Determine the [X, Y] coordinate at the center of the cell enclosing the given text.  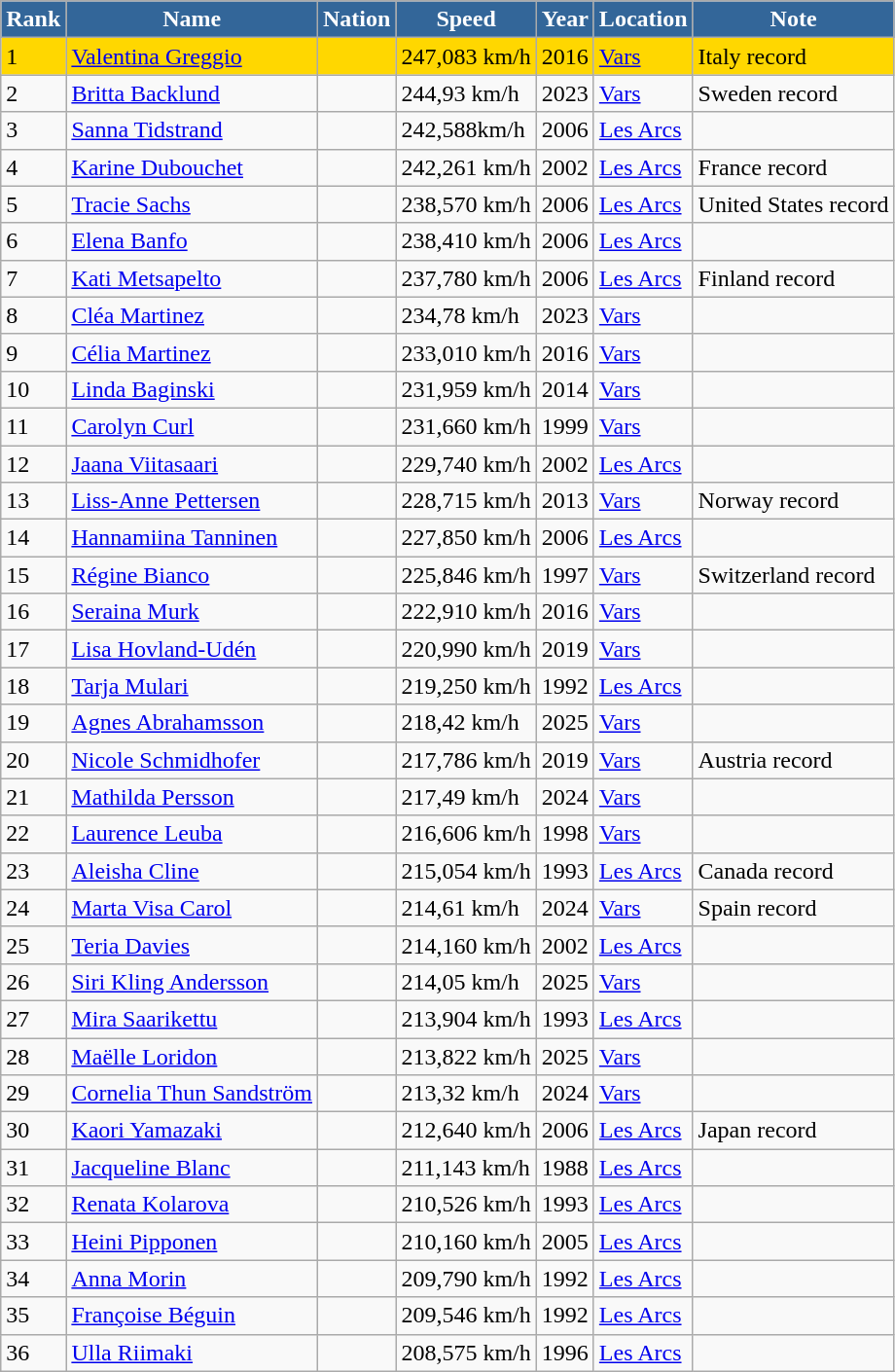
238,570 km/h [466, 204]
Marta Visa Carol [193, 908]
35 [33, 1316]
10 [33, 389]
242,588km/h [466, 130]
11 [33, 426]
12 [33, 464]
28 [33, 1056]
Cléa Martinez [193, 315]
Agnes Abrahamsson [193, 723]
Karine Dubouchet [193, 167]
Sanna Tidstrand [193, 130]
Kaori Yamazaki [193, 1131]
Aleisha Cline [193, 871]
Elena Banfo [193, 241]
34 [33, 1279]
Location [643, 19]
229,740 km/h [466, 464]
Jacqueline Blanc [193, 1168]
211,143 km/h [466, 1168]
228,715 km/h [466, 501]
Tarja Mulari [193, 686]
242,261 km/h [466, 167]
210,160 km/h [466, 1242]
208,575 km/h [466, 1353]
214,160 km/h [466, 945]
218,42 km/h [466, 723]
Ulla Riimaki [193, 1353]
213,904 km/h [466, 1019]
Linda Baginski [193, 389]
20 [33, 760]
Cornelia Thun Sandström [193, 1094]
19 [33, 723]
23 [33, 871]
Britta Backlund [193, 93]
225,846 km/h [466, 575]
24 [33, 908]
220,990 km/h [466, 649]
Austria record [794, 760]
Célia Martinez [193, 352]
5 [33, 204]
United States record [794, 204]
14 [33, 538]
217,786 km/h [466, 760]
Valentina Greggio [193, 56]
18 [33, 686]
216,606 km/h [466, 834]
222,910 km/h [466, 612]
Nicole Schmidhofer [193, 760]
Liss-Anne Pettersen [193, 501]
26 [33, 982]
210,526 km/h [466, 1205]
Canada record [794, 871]
227,850 km/h [466, 538]
29 [33, 1094]
Siri Kling Andersson [193, 982]
22 [33, 834]
31 [33, 1168]
247,083 km/h [466, 56]
238,410 km/h [466, 241]
Kati Metsapelto [193, 278]
Mathilda Persson [193, 797]
Heini Pipponen [193, 1242]
Nation [356, 19]
Carolyn Curl [193, 426]
Switzerland record [794, 575]
1996 [564, 1353]
231,959 km/h [466, 389]
Tracie Sachs [193, 204]
237,780 km/h [466, 278]
Anna Morin [193, 1279]
2013 [564, 501]
Maëlle Loridon [193, 1056]
231,660 km/h [466, 426]
214,05 km/h [466, 982]
36 [33, 1353]
17 [33, 649]
Note [794, 19]
Spain record [794, 908]
15 [33, 575]
214,61 km/h [466, 908]
1988 [564, 1168]
209,546 km/h [466, 1316]
Teria Davies [193, 945]
1999 [564, 426]
Rank [33, 19]
France record [794, 167]
234,78 km/h [466, 315]
25 [33, 945]
213,32 km/h [466, 1094]
8 [33, 315]
Laurence Leuba [193, 834]
Speed [466, 19]
Mira Saarikettu [193, 1019]
9 [33, 352]
6 [33, 241]
Name [193, 19]
Hannamiina Tanninen [193, 538]
13 [33, 501]
1998 [564, 834]
Norway record [794, 501]
7 [33, 278]
213,822 km/h [466, 1056]
21 [33, 797]
2014 [564, 389]
Year [564, 19]
Sweden record [794, 93]
16 [33, 612]
Japan record [794, 1131]
Seraina Murk [193, 612]
Jaana Viitasaari [193, 464]
219,250 km/h [466, 686]
1 [33, 56]
30 [33, 1131]
212,640 km/h [466, 1131]
Renata Kolarova [193, 1205]
Lisa Hovland-Udén [193, 649]
215,054 km/h [466, 871]
1997 [564, 575]
27 [33, 1019]
32 [33, 1205]
4 [33, 167]
209,790 km/h [466, 1279]
2005 [564, 1242]
217,49 km/h [466, 797]
Françoise Béguin [193, 1316]
Régine Bianco [193, 575]
33 [33, 1242]
233,010 km/h [466, 352]
3 [33, 130]
Finland record [794, 278]
Italy record [794, 56]
2 [33, 93]
244,93 km/h [466, 93]
